Search for the cell housing the specified text and yield its [x, y] center coordinate. 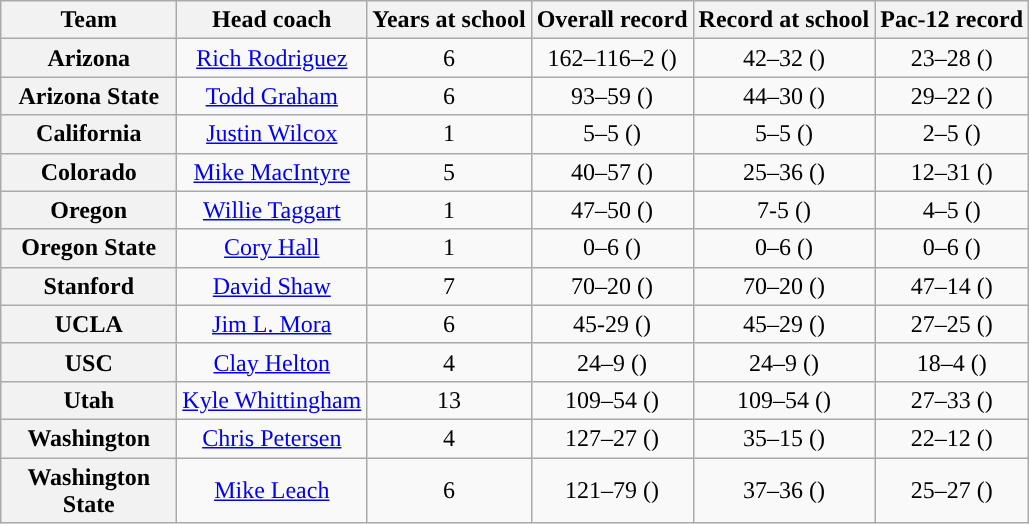
13 [449, 400]
7 [449, 286]
Record at school [784, 20]
Mike Leach [272, 490]
25–27 () [952, 490]
162–116–2 () [612, 58]
Kyle Whittingham [272, 400]
Jim L. Mora [272, 324]
12–31 () [952, 172]
45-29 () [612, 324]
22–12 () [952, 438]
23–28 () [952, 58]
Stanford [89, 286]
Cory Hall [272, 248]
29–22 () [952, 96]
35–15 () [784, 438]
45–29 () [784, 324]
Utah [89, 400]
Washington State [89, 490]
44–30 () [784, 96]
27–25 () [952, 324]
37–36 () [784, 490]
David Shaw [272, 286]
127–27 () [612, 438]
2–5 () [952, 134]
Mike MacIntyre [272, 172]
Oregon State [89, 248]
UCLA [89, 324]
Willie Taggart [272, 210]
42–32 () [784, 58]
121–79 () [612, 490]
Pac-12 record [952, 20]
7-5 () [784, 210]
Team [89, 20]
47–14 () [952, 286]
4–5 () [952, 210]
27–33 () [952, 400]
Overall record [612, 20]
Oregon [89, 210]
California [89, 134]
USC [89, 362]
Clay Helton [272, 362]
Justin Wilcox [272, 134]
Todd Graham [272, 96]
Years at school [449, 20]
93–59 () [612, 96]
Rich Rodriguez [272, 58]
Colorado [89, 172]
18–4 () [952, 362]
47–50 () [612, 210]
Chris Petersen [272, 438]
25–36 () [784, 172]
40–57 () [612, 172]
Head coach [272, 20]
Arizona State [89, 96]
5 [449, 172]
Arizona [89, 58]
Washington [89, 438]
